Return the (x, y) coordinate for the center point of the cell that contains the specified text.  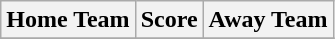
Score (169, 20)
Home Team (68, 20)
Away Team (268, 20)
